Determine the [x, y] coordinate at the center of the cell enclosing the given text.  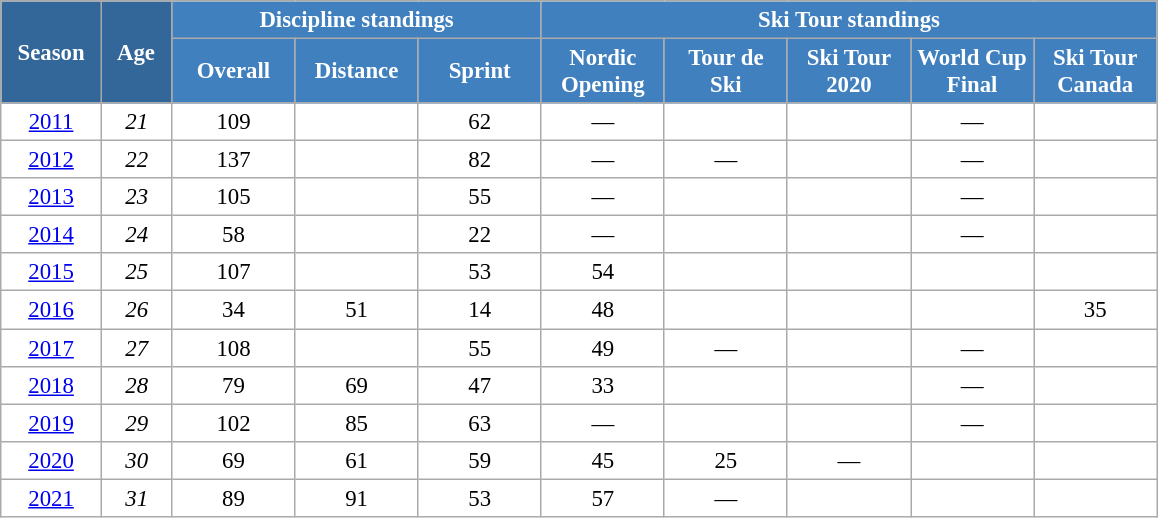
Distance [356, 72]
2021 [52, 498]
63 [480, 423]
45 [602, 460]
79 [234, 385]
2020 [52, 460]
World CupFinal [972, 72]
2013 [52, 197]
31 [136, 498]
2012 [52, 160]
23 [136, 197]
107 [234, 273]
14 [480, 310]
Ski Tour2020 [848, 72]
Ski Tour standings [848, 20]
57 [602, 498]
Discipline standings [356, 20]
Season [52, 52]
Ski TourCanada [1096, 72]
2019 [52, 423]
59 [480, 460]
82 [480, 160]
62 [480, 122]
85 [356, 423]
105 [234, 197]
2016 [52, 310]
29 [136, 423]
30 [136, 460]
58 [234, 235]
24 [136, 235]
28 [136, 385]
2017 [52, 348]
54 [602, 273]
61 [356, 460]
21 [136, 122]
89 [234, 498]
47 [480, 385]
2015 [52, 273]
48 [602, 310]
NordicOpening [602, 72]
109 [234, 122]
35 [1096, 310]
51 [356, 310]
102 [234, 423]
Age [136, 52]
Tour deSki [726, 72]
33 [602, 385]
137 [234, 160]
34 [234, 310]
91 [356, 498]
108 [234, 348]
49 [602, 348]
27 [136, 348]
Overall [234, 72]
26 [136, 310]
2014 [52, 235]
2011 [52, 122]
Sprint [480, 72]
2018 [52, 385]
